Search for the cell housing the specified text and yield its (x, y) center coordinate. 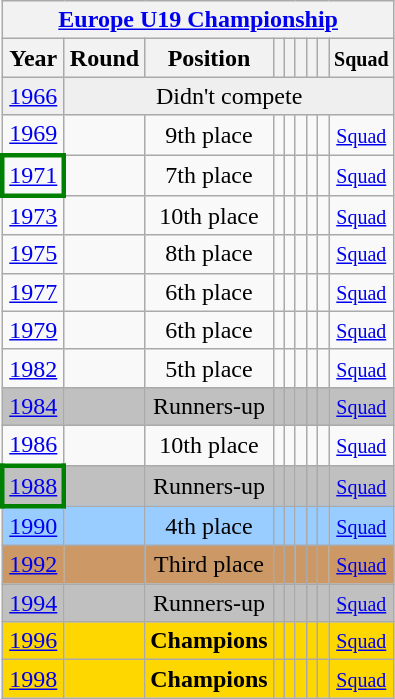
1990 (33, 526)
1979 (33, 330)
9th place (209, 135)
1975 (33, 254)
1988 (33, 486)
1971 (33, 174)
1966 (33, 96)
Didn't compete (229, 96)
7th place (209, 174)
4th place (209, 526)
Round (104, 58)
1996 (33, 641)
Year (33, 58)
8th place (209, 254)
1969 (33, 135)
Third place (209, 565)
5th place (209, 368)
1977 (33, 292)
1992 (33, 565)
1984 (33, 406)
1998 (33, 679)
Position (209, 58)
Europe U19 Championship (198, 20)
1973 (33, 216)
1982 (33, 368)
1994 (33, 603)
1986 (33, 445)
